Extract the (X, Y) coordinate from the center of the cell holding the provided text.  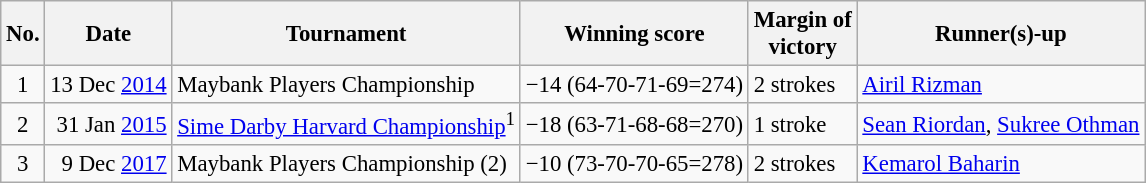
Maybank Players Championship (346, 85)
−18 (63-71-68-68=270) (634, 124)
2 (23, 124)
Winning score (634, 34)
Sean Riordan, Sukree Othman (1001, 124)
3 (23, 164)
Sime Darby Harvard Championship1 (346, 124)
Margin ofvictory (802, 34)
9 Dec 2017 (108, 164)
1 (23, 85)
Date (108, 34)
31 Jan 2015 (108, 124)
Maybank Players Championship (2) (346, 164)
1 stroke (802, 124)
Runner(s)-up (1001, 34)
−10 (73-70-70-65=278) (634, 164)
13 Dec 2014 (108, 85)
Tournament (346, 34)
−14 (64-70-71-69=274) (634, 85)
No. (23, 34)
Kemarol Baharin (1001, 164)
Airil Rizman (1001, 85)
